Find where the given text appears and provide that cell's center as (x, y) coordinate. 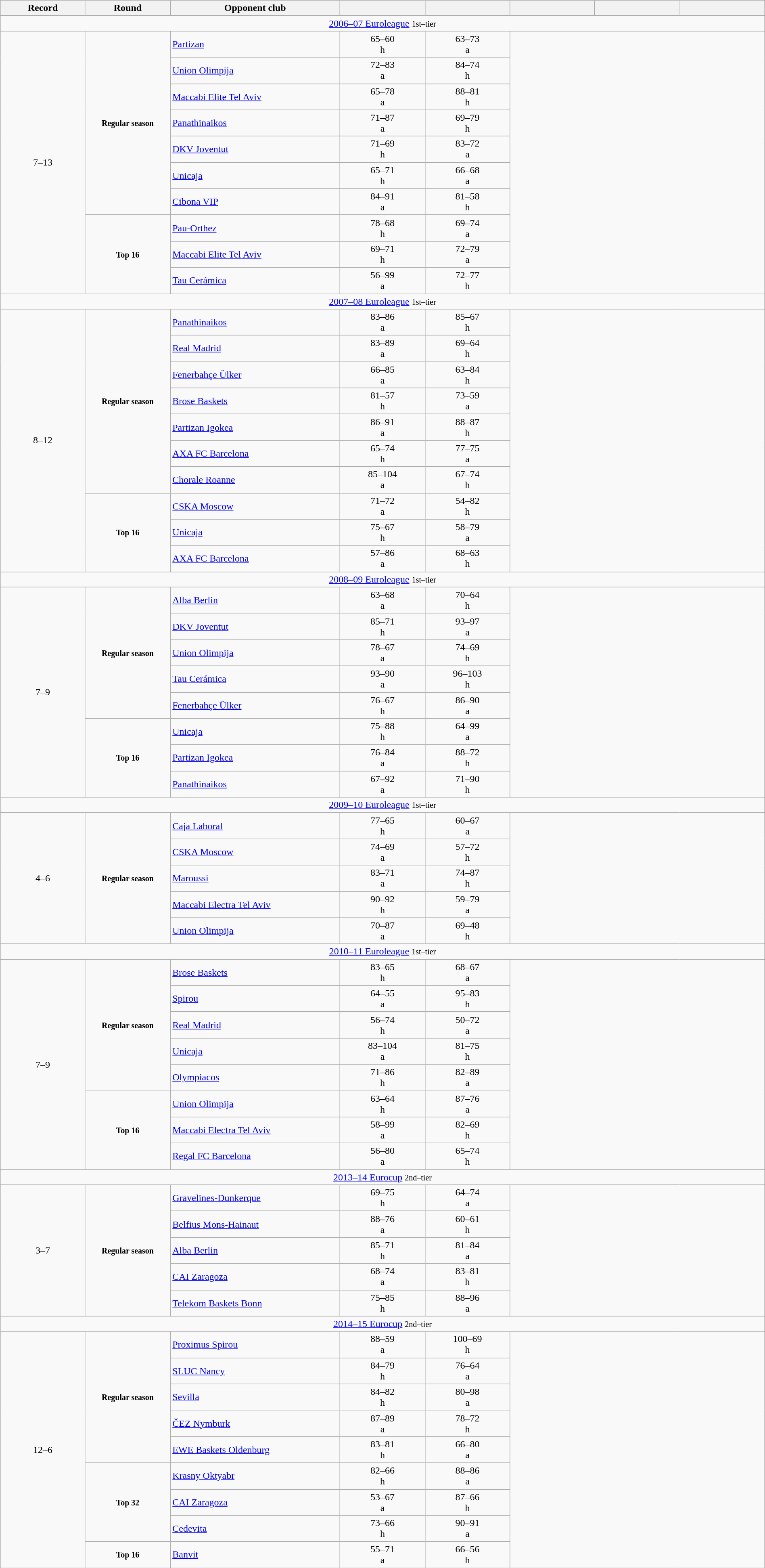
82–89 a (467, 1077)
2007–08 Euroleague 1st–tier (382, 302)
63–84 h (467, 375)
Banvit (255, 1555)
65–78 a (382, 97)
56–74 h (382, 1025)
66–80 a (467, 1449)
53–67 a (382, 1502)
Sevilla (255, 1397)
81–58 h (467, 202)
83–72 a (467, 149)
84–91 a (382, 202)
57–72 h (467, 852)
Chorale Roanne (255, 480)
50–72 a (467, 1025)
75–88 h (382, 732)
12–6 (43, 1450)
69–64 h (467, 349)
86–91 a (382, 427)
56–99 a (382, 280)
Opponent club (255, 8)
83–71 a (382, 878)
84–74 h (467, 70)
69–71 h (382, 254)
87–89 a (382, 1423)
88–86 a (467, 1476)
7–13 (43, 162)
76–84 a (382, 758)
83–104 a (382, 1051)
69–74 a (467, 228)
88–59 a (382, 1344)
3–7 (43, 1251)
Spirou (255, 999)
83–89 a (382, 349)
60–61 h (467, 1224)
2006–07 Euroleague 1st–tier (382, 23)
8–12 (43, 441)
95–83 h (467, 999)
68–63 h (467, 559)
72–79 a (467, 254)
2008–09 Euroleague 1st–tier (382, 579)
72–77 h (467, 280)
68–67 a (467, 972)
Proximus Spirou (255, 1344)
83–86 a (382, 322)
100–69 h (467, 1344)
82–66 h (382, 1476)
81–84 a (467, 1251)
71–87 a (382, 123)
71–72 a (382, 506)
54–82 h (467, 506)
67–74 h (467, 480)
82–69 h (467, 1130)
2014–15 Eurocup 2nd–tier (382, 1324)
83–65 h (382, 972)
66–68 a (467, 175)
Olympiacos (255, 1077)
71–90 h (467, 784)
76–64 a (467, 1371)
85–67 h (467, 322)
Regal FC Barcelona (255, 1156)
80–98 a (467, 1397)
65–71 h (382, 175)
ČEZ Nymburk (255, 1423)
68–74 a (382, 1277)
88–76 a (382, 1224)
73–59 a (467, 401)
SLUC Nancy (255, 1371)
69–75 h (382, 1198)
Record (43, 8)
63–64 h (382, 1104)
Cibona VIP (255, 202)
63–73 a (467, 44)
71–86 h (382, 1077)
77–65 h (382, 826)
74–87 h (467, 878)
78–68 h (382, 228)
Round (127, 8)
75–67 h (382, 532)
96–103 h (467, 679)
2013–14 Eurocup 2nd–tier (382, 1177)
75–85 h (382, 1303)
57–86 a (382, 559)
70–87 a (382, 931)
69–79 h (467, 123)
Maroussi (255, 878)
84–79 h (382, 1371)
55–71 a (382, 1555)
76–67 h (382, 705)
86–90 a (467, 705)
90–91 a (467, 1528)
65–60 h (382, 44)
78–67 a (382, 652)
58–99 a (382, 1130)
Krasny Oktyabr (255, 1476)
Belfius Mons-Hainaut (255, 1224)
70–64 h (467, 600)
88–96 a (467, 1303)
2009–10 Euroleague 1st–tier (382, 805)
88–81 h (467, 97)
56–80 a (382, 1156)
69–48 h (467, 931)
Caja Laboral (255, 826)
60–67 a (467, 826)
81–57 h (382, 401)
64–74 a (467, 1198)
74–69 h (467, 652)
58–79 a (467, 532)
Telekom Baskets Bonn (255, 1303)
63–68 a (382, 600)
84–82 h (382, 1397)
93–97 a (467, 627)
88–72 h (467, 758)
78–72 h (467, 1423)
59–79 a (467, 904)
77–75 a (467, 454)
EWE Baskets Oldenburg (255, 1449)
73–66 h (382, 1528)
66–85 a (382, 375)
Pau-Orthez (255, 228)
71–69 h (382, 149)
66–56 h (467, 1555)
88–87 h (467, 427)
74–69 a (382, 852)
64–99 a (467, 732)
85–104 a (382, 480)
64–55 a (382, 999)
72–83 a (382, 70)
93–90 a (382, 679)
Cedevita (255, 1528)
87–76 a (467, 1104)
67–92 a (382, 784)
81–75 h (467, 1051)
87–66 h (467, 1502)
4–6 (43, 878)
90–92 h (382, 904)
Top 32 (127, 1502)
Gravelines-Dunkerque (255, 1198)
Partizan (255, 44)
2010–11 Euroleague 1st–tier (382, 952)
